Find where the given text appears and provide that cell's center as [X, Y] coordinate. 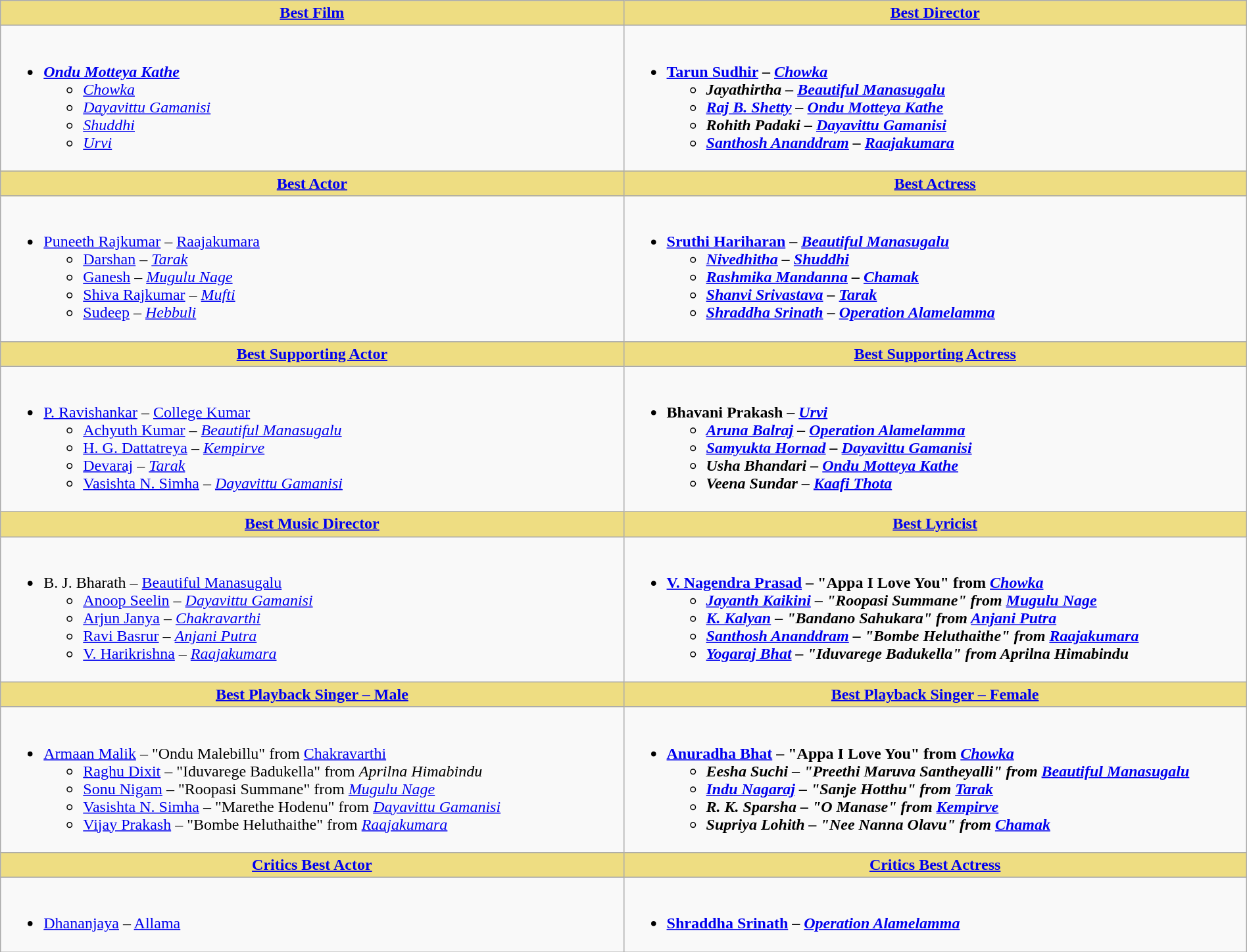
Critics Best Actress [935, 865]
B. J. Bharath – Beautiful ManasugaluAnoop Seelin – Dayavittu GamanisiArjun Janya – ChakravarthiRavi Basrur – Anjani PutraV. Harikrishna – Raajakumara [312, 609]
Sruthi Hariharan – Beautiful ManasugaluNivedhitha – ShuddhiRashmika Mandanna – ChamakShanvi Srivastava – TarakShraddha Srinath – Operation Alamelamma [935, 268]
Best Supporting Actress [935, 354]
Best Director [935, 13]
Best Actor [312, 183]
Ondu Motteya KatheChowkaDayavittu GamanisiShuddhiUrvi [312, 99]
Shraddha Srinath – Operation Alamelamma [935, 914]
Best Supporting Actor [312, 354]
Best Film [312, 13]
Best Music Director [312, 524]
Best Playback Singer – Female [935, 694]
Best Lyricist [935, 524]
P. Ravishankar – College KumarAchyuth Kumar – Beautiful ManasugaluH. G. Dattatreya – KempirveDevaraj – TarakVasishta N. Simha – Dayavittu Gamanisi [312, 439]
Dhananjaya – Allama [312, 914]
Best Playback Singer – Male [312, 694]
Best Actress [935, 183]
Critics Best Actor [312, 865]
Puneeth Rajkumar – RaajakumaraDarshan – TarakGanesh – Mugulu NageShiva Rajkumar – MuftiSudeep – Hebbuli [312, 268]
